From the cell containing the given text, extract its center point as (x, y) coordinate. 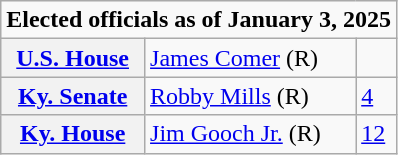
Ky. House (73, 134)
Elected officials as of January 3, 2025 (199, 20)
Robby Mills (R) (250, 96)
12 (376, 134)
4 (376, 96)
U.S. House (73, 58)
Jim Gooch Jr. (R) (250, 134)
James Comer (R) (250, 58)
Ky. Senate (73, 96)
